Determine the (x, y) coordinate at the center of the cell enclosing the given text.  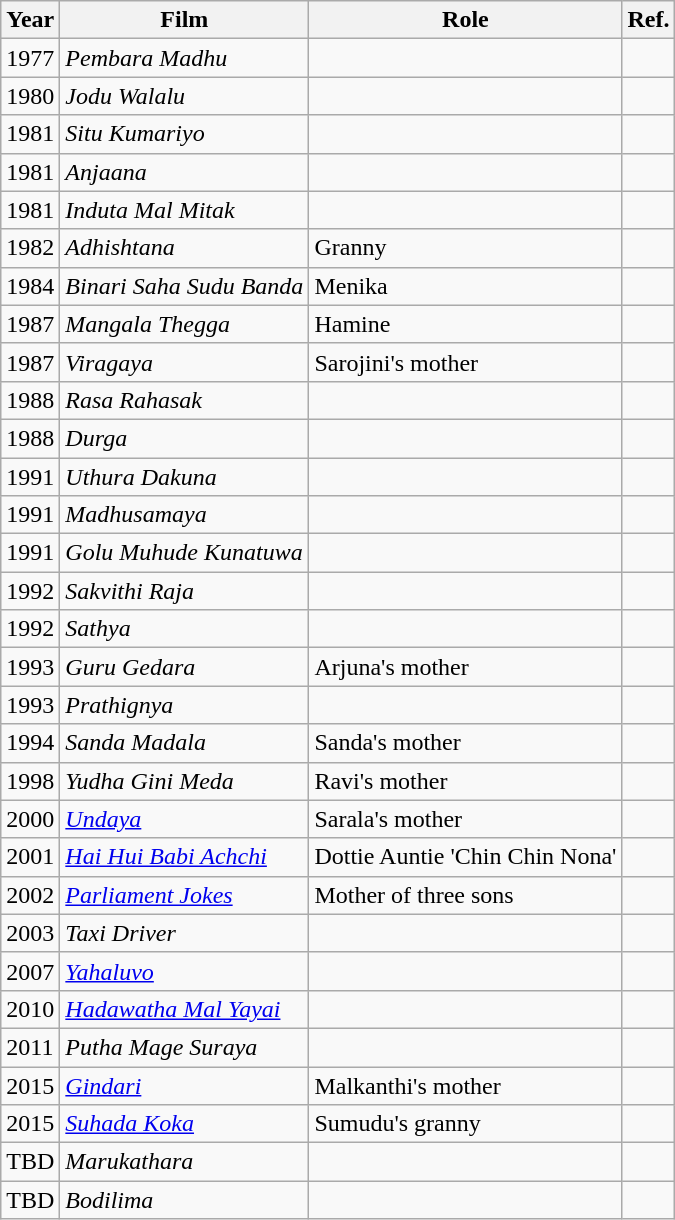
Gindari (184, 1085)
1984 (30, 286)
Sumudu's granny (466, 1124)
Dottie Auntie 'Chin Chin Nona' (466, 857)
Mother of three sons (466, 895)
Year (30, 20)
Hai Hui Babi Achchi (184, 857)
Viragaya (184, 362)
Pembara Madhu (184, 58)
Golu Muhude Kunatuwa (184, 553)
2002 (30, 895)
Sarojini's mother (466, 362)
Binari Saha Sudu Banda (184, 286)
Rasa Rahasak (184, 400)
1977 (30, 58)
Madhusamaya (184, 515)
Putha Mage Suraya (184, 1047)
Parliament Jokes (184, 895)
Granny (466, 248)
Ref. (648, 20)
Guru Gedara (184, 667)
2003 (30, 933)
Suhada Koka (184, 1124)
Arjuna's mother (466, 667)
Sanda's mother (466, 743)
Sanda Madala (184, 743)
Induta Mal Mitak (184, 210)
Sakvithi Raja (184, 591)
Taxi Driver (184, 933)
Malkanthi's mother (466, 1085)
Mangala Thegga (184, 324)
1998 (30, 781)
Durga (184, 438)
2007 (30, 971)
1994 (30, 743)
Sarala's mother (466, 819)
Ravi's mother (466, 781)
Uthura Dakuna (184, 477)
Yudha Gini Meda (184, 781)
Hamine (466, 324)
2001 (30, 857)
Film (184, 20)
Yahaluvo (184, 971)
1982 (30, 248)
Marukathara (184, 1162)
Bodilima (184, 1200)
2011 (30, 1047)
Menika (466, 286)
2010 (30, 1009)
Situ Kumariyo (184, 134)
Role (466, 20)
1980 (30, 96)
Anjaana (184, 172)
Jodu Walalu (184, 96)
Hadawatha Mal Yayai (184, 1009)
2000 (30, 819)
Sathya (184, 629)
Adhishtana (184, 248)
Prathignya (184, 705)
Undaya (184, 819)
